Find where the given text appears and provide that cell's center as (x, y) coordinate. 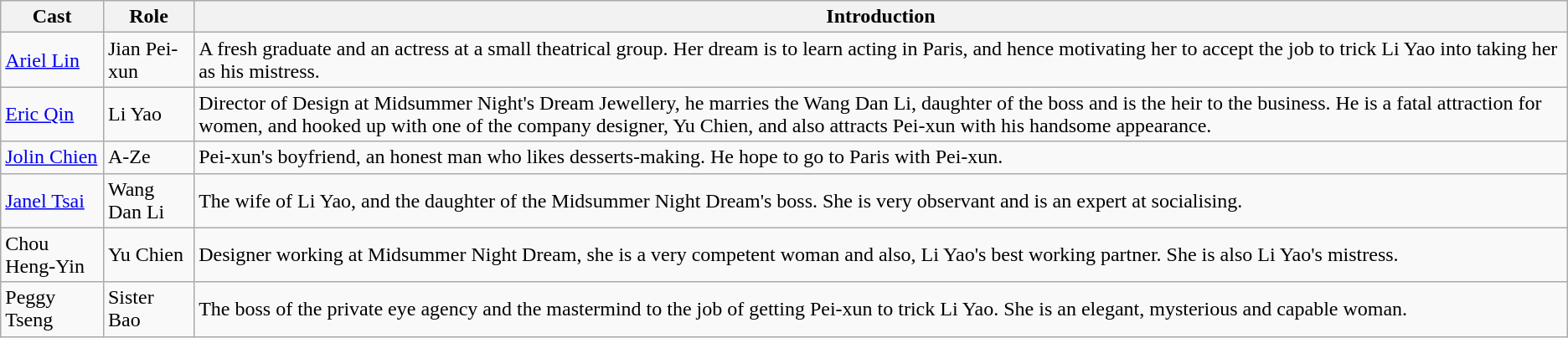
Eric Qin (52, 114)
Jian Pei-xun (148, 60)
Wang Dan Li (148, 201)
Ariel Lin (52, 60)
Introduction (881, 17)
A-Ze (148, 157)
Li Yao (148, 114)
Yu Chien (148, 254)
Role (148, 17)
Jolin Chien (52, 157)
Pei-xun's boyfriend, an honest man who likes desserts-making. He hope to go to Paris with Pei-xun. (881, 157)
Peggy Tseng (52, 310)
Janel Tsai (52, 201)
Cast (52, 17)
The boss of the private eye agency and the mastermind to the job of getting Pei-xun to trick Li Yao. She is an elegant, mysterious and capable woman. (881, 310)
Sister Bao (148, 310)
Designer working at Midsummer Night Dream, she is a very competent woman and also, Li Yao's best working partner. She is also Li Yao's mistress. (881, 254)
The wife of Li Yao, and the daughter of the Midsummer Night Dream's boss. She is very observant and is an expert at socialising. (881, 201)
Chou Heng-Yin (52, 254)
